Pinpoint the cell where the given text exists, returning its [x, y] midpoint coordinate. 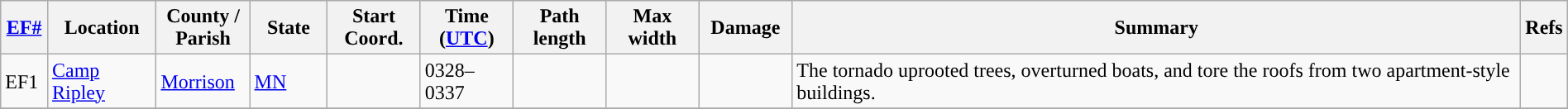
State [289, 28]
County / Parish [203, 28]
Summary [1156, 28]
EF1 [25, 81]
Camp Ripley [101, 81]
Damage [746, 28]
Start Coord. [374, 28]
The tornado uprooted trees, overturned boats, and tore the roofs from two apartment-style buildings. [1156, 81]
Max width [653, 28]
Time (UTC) [466, 28]
0328–0337 [466, 81]
Morrison [203, 81]
Location [101, 28]
Path length [560, 28]
EF# [25, 28]
MN [289, 81]
Refs [1545, 28]
